Provide the (x, y) coordinate of the cell's center where the given text is located.  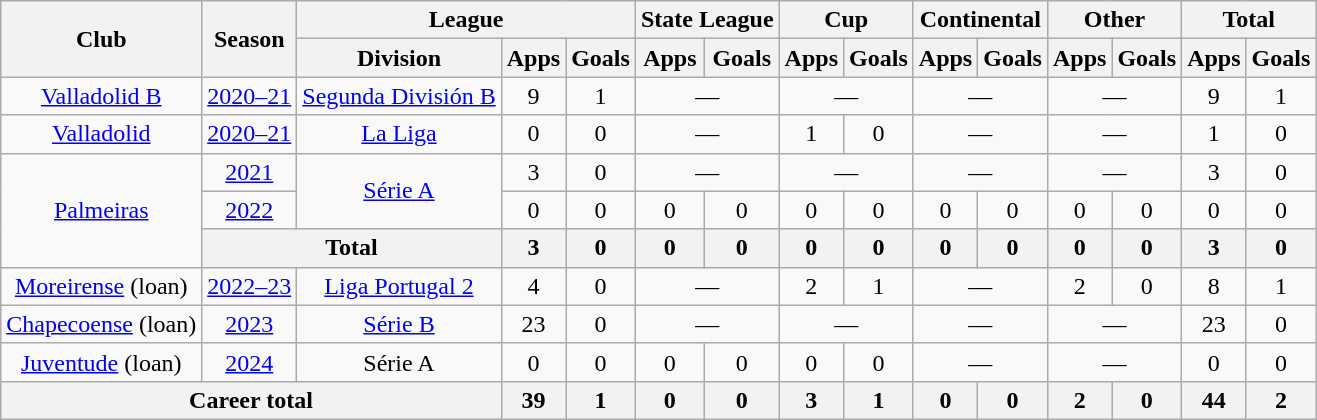
Cup (846, 20)
Chapecoense (loan) (102, 324)
8 (1214, 286)
2022 (250, 210)
Valladolid B (102, 96)
Valladolid (102, 134)
Juventude (loan) (102, 362)
Série B (399, 324)
La Liga (399, 134)
Other (1114, 20)
2024 (250, 362)
Segunda División B (399, 96)
Career total (251, 400)
Moreirense (loan) (102, 286)
Palmeiras (102, 210)
Club (102, 39)
2022–23 (250, 286)
39 (533, 400)
Liga Portugal 2 (399, 286)
Season (250, 39)
Division (399, 58)
League (466, 20)
State League (707, 20)
44 (1214, 400)
Continental (980, 20)
4 (533, 286)
2021 (250, 172)
2023 (250, 324)
